Find where the given text appears and provide that cell's center as (x, y) coordinate. 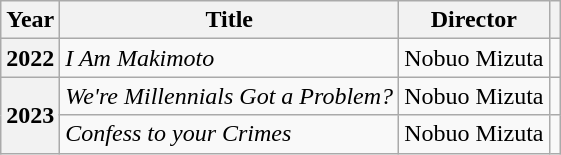
Year (30, 20)
Title (230, 20)
Director (474, 20)
2023 (30, 115)
2022 (30, 58)
I Am Makimoto (230, 58)
We're Millennials Got a Problem? (230, 96)
Confess to your Crimes (230, 134)
